From the cell containing the given text, extract its center point as [X, Y] coordinate. 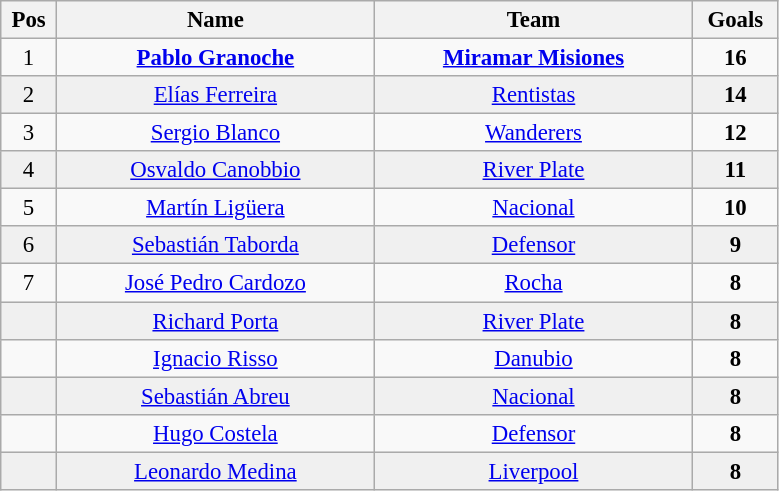
Pos [29, 20]
16 [736, 58]
Danubio [533, 358]
José Pedro Cardozo [215, 283]
5 [29, 208]
Wanderers [533, 133]
Martín Ligüera [215, 208]
Rentistas [533, 95]
Miramar Misiones [533, 58]
1 [29, 58]
Ignacio Risso [215, 358]
14 [736, 95]
Team [533, 20]
3 [29, 133]
11 [736, 170]
2 [29, 95]
Leonardo Medina [215, 471]
9 [736, 245]
Goals [736, 20]
Sergio Blanco [215, 133]
4 [29, 170]
Name [215, 20]
7 [29, 283]
Sebastián Abreu [215, 396]
Osvaldo Canobbio [215, 170]
10 [736, 208]
Richard Porta [215, 321]
Sebastián Taborda [215, 245]
Hugo Costela [215, 433]
Pablo Granoche [215, 58]
Rocha [533, 283]
12 [736, 133]
Elías Ferreira [215, 95]
Liverpool [533, 471]
6 [29, 245]
